For the text-containing cell, return its midpoint in [x, y] coordinate format. 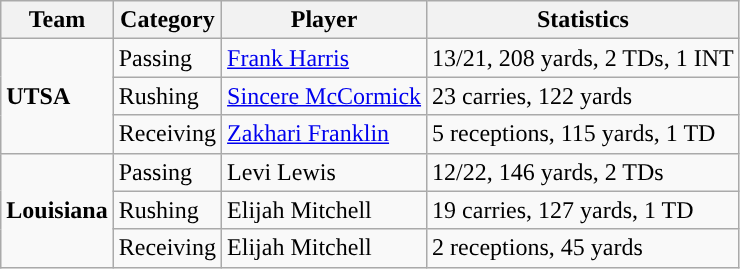
13/21, 208 yards, 2 TDs, 1 INT [584, 58]
Zakhari Franklin [324, 134]
12/22, 146 yards, 2 TDs [584, 172]
Sincere McCormick [324, 96]
Team [57, 20]
UTSA [57, 96]
Louisiana [57, 210]
19 carries, 127 yards, 1 TD [584, 210]
Player [324, 20]
Frank Harris [324, 58]
Levi Lewis [324, 172]
5 receptions, 115 yards, 1 TD [584, 134]
Category [167, 20]
23 carries, 122 yards [584, 96]
Statistics [584, 20]
2 receptions, 45 yards [584, 248]
